Identify which cell holds the provided text, then report its (x, y) central coordinate. 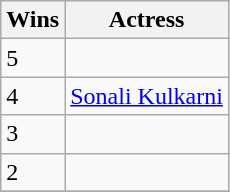
2 (33, 172)
Actress (147, 20)
3 (33, 134)
Wins (33, 20)
4 (33, 96)
Sonali Kulkarni (147, 96)
5 (33, 58)
